Scan for the cell matching the given text and deliver its (X, Y) coordinate at center. 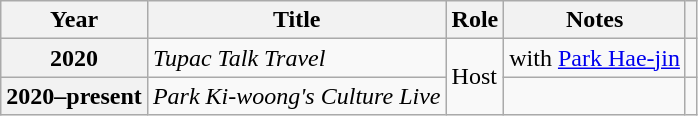
Year (74, 20)
Tupac Talk Travel (296, 58)
Role (475, 20)
Host (475, 77)
2020 (74, 58)
Notes (595, 20)
with Park Hae-jin (595, 58)
Title (296, 20)
Park Ki-woong's Culture Live (296, 96)
2020–present (74, 96)
